Extract the [X, Y] coordinate from the center of the cell holding the provided text.  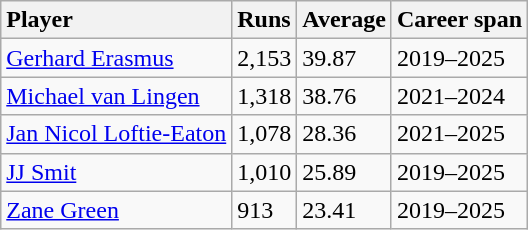
Gerhard Erasmus [116, 58]
23.41 [344, 210]
Michael van Lingen [116, 96]
Player [116, 20]
JJ Smit [116, 172]
Runs [264, 20]
1,078 [264, 134]
1,010 [264, 172]
2021–2024 [459, 96]
Zane Green [116, 210]
39.87 [344, 58]
Average [344, 20]
2,153 [264, 58]
38.76 [344, 96]
2021–2025 [459, 134]
25.89 [344, 172]
28.36 [344, 134]
913 [264, 210]
Career span [459, 20]
Jan Nicol Loftie-Eaton [116, 134]
1,318 [264, 96]
